Search for the cell housing the specified text and yield its (X, Y) center coordinate. 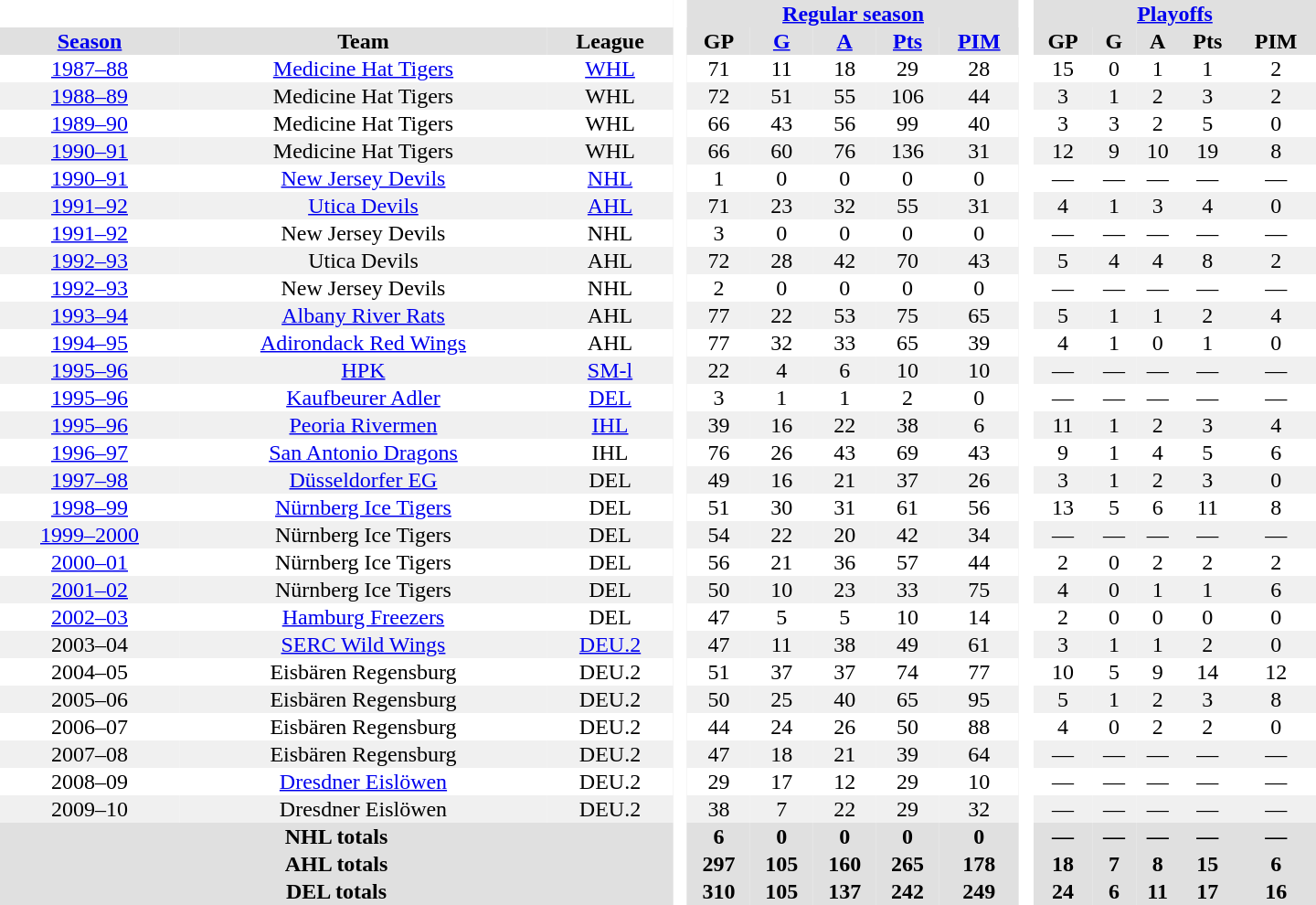
160 (844, 864)
106 (908, 96)
2009–10 (90, 809)
2000–01 (90, 562)
69 (908, 452)
242 (908, 891)
2002–03 (90, 617)
1989–90 (90, 123)
Team (364, 41)
League (610, 41)
54 (718, 535)
SERC Wild Wings (364, 644)
20 (844, 535)
249 (979, 891)
60 (782, 151)
13 (1063, 507)
Düsseldorfer EG (364, 480)
53 (844, 315)
2004–05 (90, 672)
99 (908, 123)
2005–06 (90, 699)
310 (718, 891)
2006–07 (90, 727)
Season (90, 41)
1996–97 (90, 452)
AHL totals (336, 864)
Hamburg Freezers (364, 617)
74 (908, 672)
25 (782, 699)
1998–99 (90, 507)
Kaufbeurer Adler (364, 398)
1987–88 (90, 69)
265 (908, 864)
136 (908, 151)
HPK (364, 370)
Regular season (854, 14)
178 (979, 864)
36 (844, 562)
San Antonio Dragons (364, 452)
Playoffs (1175, 14)
Adirondack Red Wings (364, 343)
2008–09 (90, 782)
297 (718, 864)
1999–2000 (90, 535)
19 (1207, 151)
SM-l (610, 370)
1997–98 (90, 480)
NHL totals (336, 836)
34 (979, 535)
2003–04 (90, 644)
Albany River Rats (364, 315)
64 (979, 754)
1988–89 (90, 96)
1993–94 (90, 315)
57 (908, 562)
2007–08 (90, 754)
70 (908, 261)
137 (844, 891)
2001–02 (90, 590)
30 (782, 507)
95 (979, 699)
1994–95 (90, 343)
Peoria Rivermen (364, 425)
88 (979, 727)
DEL totals (336, 891)
